Locate the cell with the specified text and output its [x, y] center coordinate. 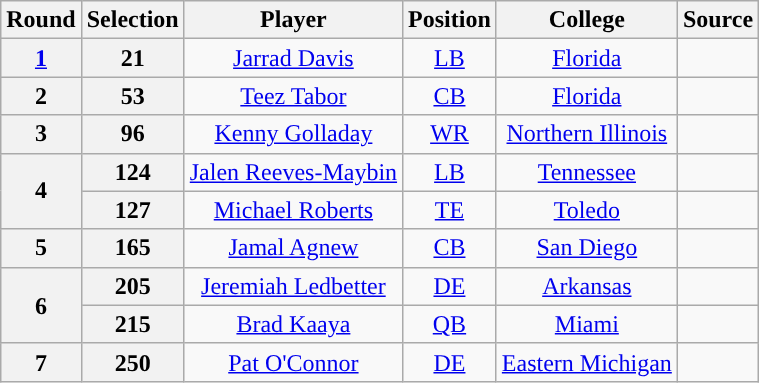
Miami [586, 324]
Player [293, 20]
21 [132, 58]
Tennessee [586, 172]
Kenny Golladay [293, 134]
Arkansas [586, 286]
Source [718, 20]
6 [41, 305]
Michael Roberts [293, 210]
Round [41, 20]
127 [132, 210]
124 [132, 172]
7 [41, 362]
Toledo [586, 210]
Jeremiah Ledbetter [293, 286]
215 [132, 324]
Selection [132, 20]
53 [132, 96]
Jarrad Davis [293, 58]
4 [41, 191]
Northern Illinois [586, 134]
Jalen Reeves-Maybin [293, 172]
165 [132, 248]
5 [41, 248]
Teez Tabor [293, 96]
TE [450, 210]
3 [41, 134]
QB [450, 324]
96 [132, 134]
205 [132, 286]
San Diego [586, 248]
2 [41, 96]
Position [450, 20]
Brad Kaaya [293, 324]
WR [450, 134]
Pat O'Connor [293, 362]
1 [41, 58]
Jamal Agnew [293, 248]
250 [132, 362]
Eastern Michigan [586, 362]
College [586, 20]
